Locate the cell with the specified text and output its (x, y) center coordinate. 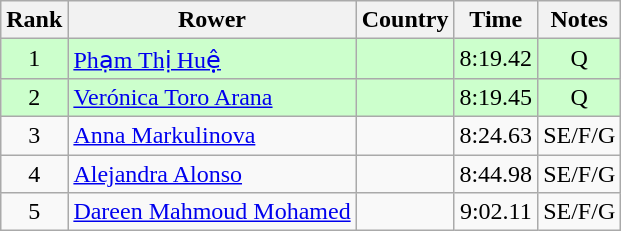
8:19.45 (496, 97)
Time (496, 20)
Rower (212, 20)
Rank (34, 20)
5 (34, 212)
Notes (580, 20)
9:02.11 (496, 212)
Verónica Toro Arana (212, 97)
Dareen Mahmoud Mohamed (212, 212)
4 (34, 173)
8:19.42 (496, 59)
3 (34, 135)
8:24.63 (496, 135)
Phạm Thị Huệ (212, 59)
2 (34, 97)
Alejandra Alonso (212, 173)
Country (405, 20)
1 (34, 59)
Anna Markulinova (212, 135)
8:44.98 (496, 173)
